Capture the cell that displays the provided text and extract its (x, y) central coordinate. 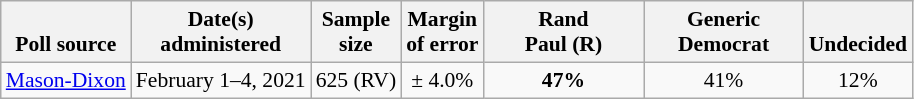
GenericDemocrat (724, 32)
41% (724, 80)
12% (858, 80)
625 (RV) (356, 80)
Samplesize (356, 32)
Date(s)administered (221, 32)
47% (563, 80)
± 4.0% (442, 80)
Poll source (66, 32)
RandPaul (R) (563, 32)
Mason-Dixon (66, 80)
Undecided (858, 32)
Marginof error (442, 32)
February 1–4, 2021 (221, 80)
